Locate the cell with the specified text and output its (x, y) center coordinate. 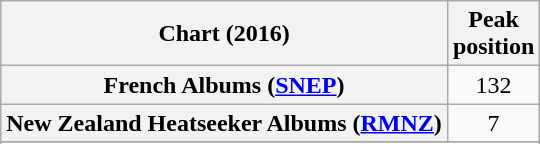
New Zealand Heatseeker Albums (RMNZ) (224, 123)
Chart (2016) (224, 34)
7 (493, 123)
Peakposition (493, 34)
132 (493, 85)
French Albums (SNEP) (224, 85)
